Locate the cell with the specified text and output its (X, Y) center coordinate. 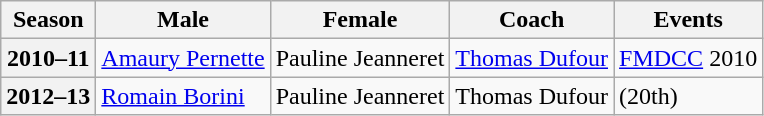
Events (688, 20)
Amaury Pernette (183, 58)
FMDCC 2010 (688, 58)
Season (48, 20)
(20th) (688, 96)
Male (183, 20)
2010–11 (48, 58)
Romain Borini (183, 96)
Female (360, 20)
2012–13 (48, 96)
Coach (532, 20)
